Detect which cell encompasses the target text, then output its [X, Y] center coordinate. 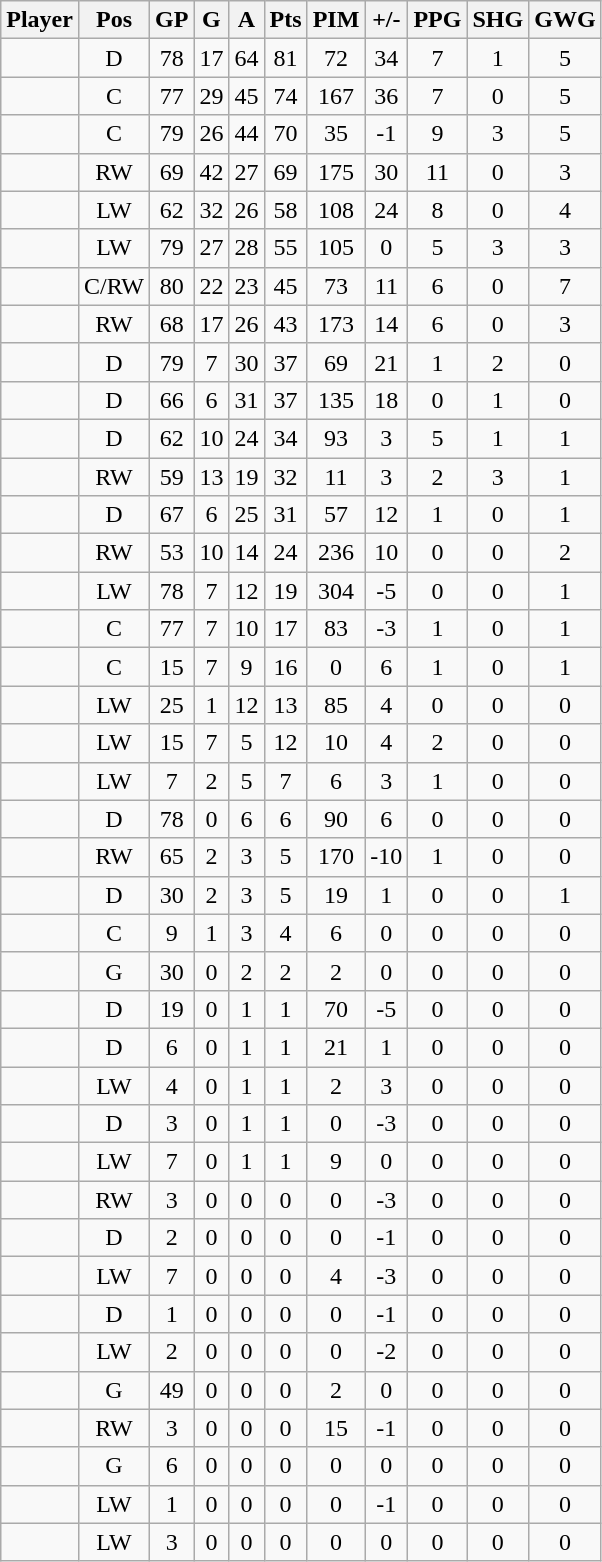
22 [212, 286]
68 [172, 324]
135 [336, 400]
170 [336, 857]
67 [172, 515]
16 [286, 667]
-10 [386, 857]
72 [336, 58]
SHG [498, 20]
A [246, 20]
29 [212, 96]
167 [336, 96]
66 [172, 400]
-2 [386, 1352]
105 [336, 248]
23 [246, 286]
58 [286, 210]
74 [286, 96]
44 [246, 134]
PIM [336, 20]
108 [336, 210]
36 [386, 96]
65 [172, 857]
18 [386, 400]
C/RW [114, 286]
8 [438, 210]
43 [286, 324]
+/- [386, 20]
53 [172, 553]
59 [172, 477]
28 [246, 248]
64 [246, 58]
236 [336, 553]
81 [286, 58]
PPG [438, 20]
73 [336, 286]
175 [336, 172]
49 [172, 1390]
85 [336, 705]
304 [336, 591]
Pos [114, 20]
173 [336, 324]
GWG [565, 20]
83 [336, 629]
80 [172, 286]
Pts [286, 20]
90 [336, 819]
35 [336, 134]
42 [212, 172]
93 [336, 438]
GP [172, 20]
55 [286, 248]
57 [336, 515]
Player [40, 20]
